Return the (x, y) coordinate for the center point of the cell that contains the specified text.  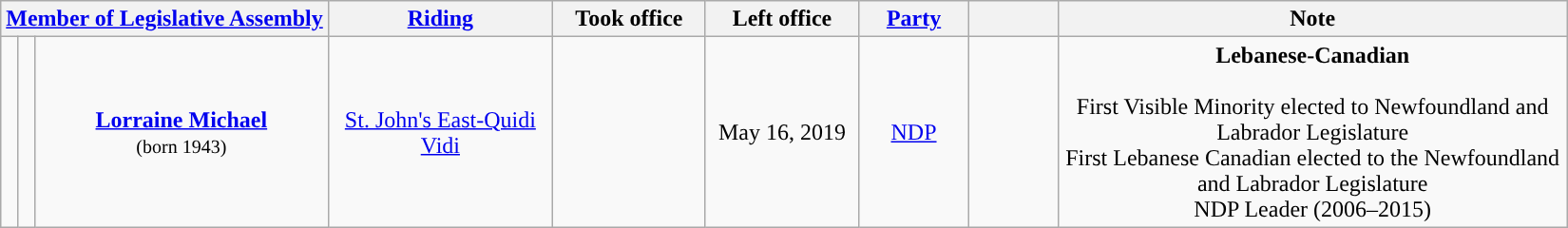
Note (1312, 19)
Lorraine Michael(born 1943) (181, 132)
Member of Legislative Assembly (165, 19)
Party (914, 19)
Left office (781, 19)
May 16, 2019 (781, 132)
St. John's East-Quidi Vidi (440, 132)
Took office (629, 19)
NDP (914, 132)
Riding (440, 19)
